From the cell containing the given text, extract its center point as (X, Y) coordinate. 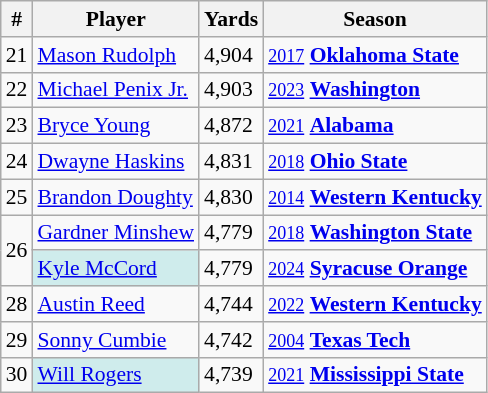
Will Rogers (116, 375)
21 (17, 55)
2021 Alabama (375, 126)
Gardner Minshew (116, 233)
Sonny Cumbie (116, 340)
4,831 (231, 162)
2021 Mississippi State (375, 375)
Brandon Doughty (116, 197)
4,872 (231, 126)
Season (375, 19)
Yards (231, 19)
Kyle McCord (116, 269)
4,904 (231, 55)
2018 Ohio State (375, 162)
2022 Western Kentucky (375, 304)
4,739 (231, 375)
Mason Rudolph (116, 55)
4,744 (231, 304)
4,742 (231, 340)
24 (17, 162)
4,830 (231, 197)
26 (17, 250)
30 (17, 375)
23 (17, 126)
# (17, 19)
Player (116, 19)
Bryce Young (116, 126)
2023 Washington (375, 90)
25 (17, 197)
2014 Western Kentucky (375, 197)
Michael Penix Jr. (116, 90)
2018 Washington State (375, 233)
2004 Texas Tech (375, 340)
Austin Reed (116, 304)
28 (17, 304)
2017 Oklahoma State (375, 55)
4,903 (231, 90)
Dwayne Haskins (116, 162)
2024 Syracuse Orange (375, 269)
22 (17, 90)
29 (17, 340)
